Return the (X, Y) coordinate for the center point of the cell that contains the specified text.  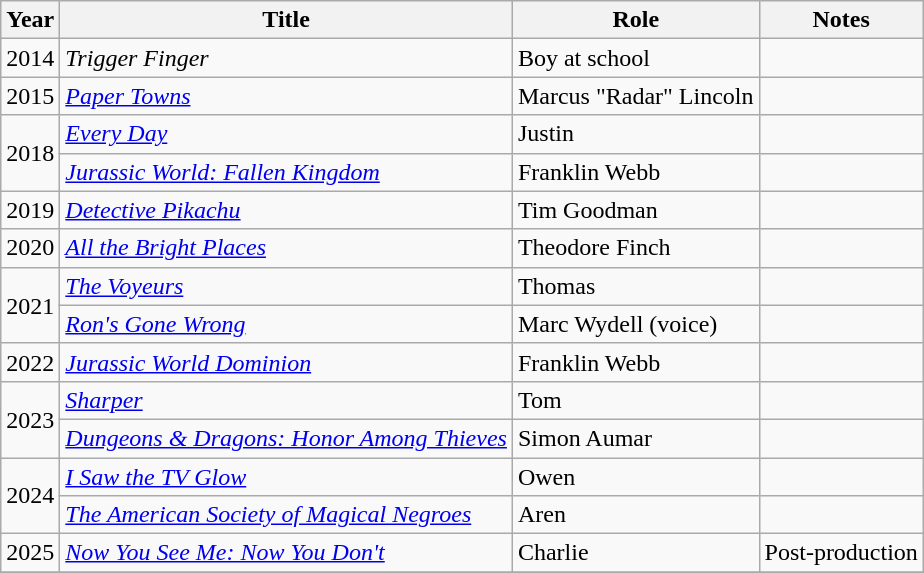
Post-production (841, 553)
Charlie (636, 553)
Detective Pikachu (286, 210)
Aren (636, 515)
2025 (30, 553)
Marcus "Radar" Lincoln (636, 96)
Notes (841, 20)
Role (636, 20)
2022 (30, 362)
Jurassic World Dominion (286, 362)
I Saw the TV Glow (286, 477)
Sharper (286, 400)
Tom (636, 400)
Theodore Finch (636, 248)
Every Day (286, 134)
2015 (30, 96)
Tim Goodman (636, 210)
Now You See Me: Now You Don't (286, 553)
Thomas (636, 286)
2021 (30, 305)
2023 (30, 419)
The Voyeurs (286, 286)
Simon Aumar (636, 438)
Jurassic World: Fallen Kingdom (286, 172)
Year (30, 20)
2018 (30, 153)
Trigger Finger (286, 58)
Dungeons & Dragons: Honor Among Thieves (286, 438)
Justin (636, 134)
Boy at school (636, 58)
2024 (30, 496)
The American Society of Magical Negroes (286, 515)
2014 (30, 58)
Paper Towns (286, 96)
Owen (636, 477)
2020 (30, 248)
Ron's Gone Wrong (286, 324)
All the Bright Places (286, 248)
2019 (30, 210)
Title (286, 20)
Marc Wydell (voice) (636, 324)
